Scan for the cell matching the given text and deliver its (x, y) coordinate at center. 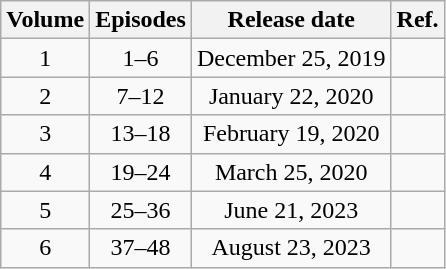
1–6 (141, 58)
37–48 (141, 248)
3 (46, 134)
Volume (46, 20)
June 21, 2023 (291, 210)
7–12 (141, 96)
4 (46, 172)
25–36 (141, 210)
February 19, 2020 (291, 134)
August 23, 2023 (291, 248)
March 25, 2020 (291, 172)
December 25, 2019 (291, 58)
2 (46, 96)
Episodes (141, 20)
19–24 (141, 172)
13–18 (141, 134)
Ref. (418, 20)
6 (46, 248)
5 (46, 210)
Release date (291, 20)
January 22, 2020 (291, 96)
1 (46, 58)
